Search for the cell housing the specified text and yield its [X, Y] center coordinate. 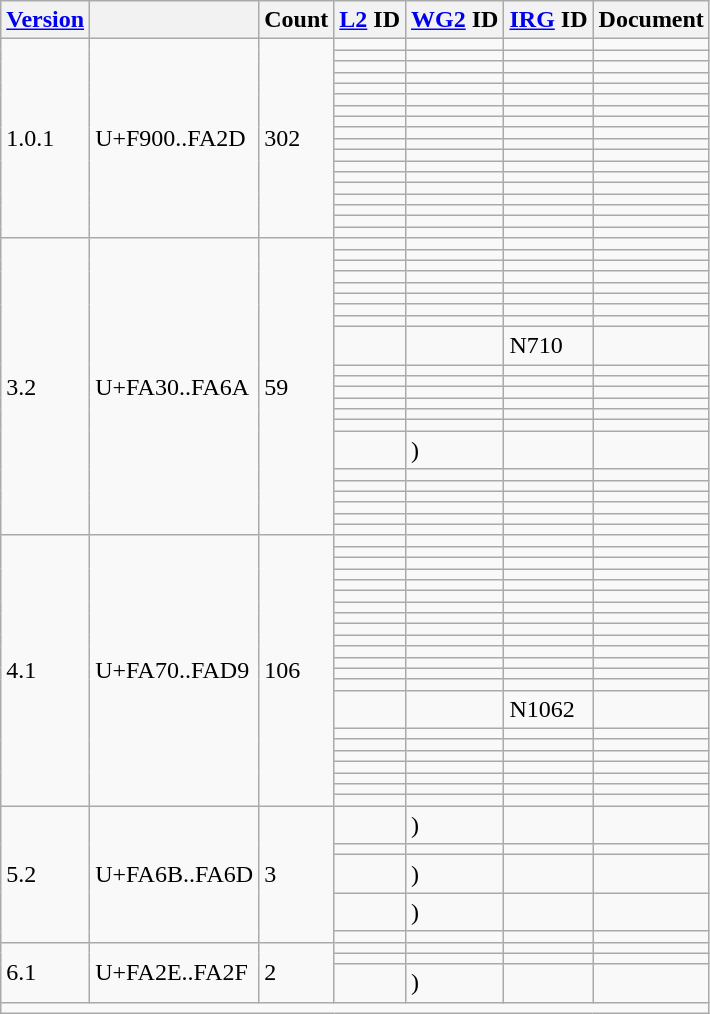
4.1 [46, 670]
N1062 [548, 709]
U+FA30..FA6A [174, 386]
U+FA2E..FA2F [174, 972]
Version [46, 20]
1.0.1 [46, 138]
59 [296, 386]
L2 ID [370, 20]
IRG ID [548, 20]
3.2 [46, 386]
106 [296, 670]
WG2 ID [455, 20]
Count [296, 20]
N710 [548, 345]
302 [296, 138]
U+F900..FA2D [174, 138]
Document [651, 20]
5.2 [46, 874]
3 [296, 874]
2 [296, 972]
U+FA70..FAD9 [174, 670]
6.1 [46, 972]
U+FA6B..FA6D [174, 874]
